For the text-containing cell, return its midpoint in [X, Y] coordinate format. 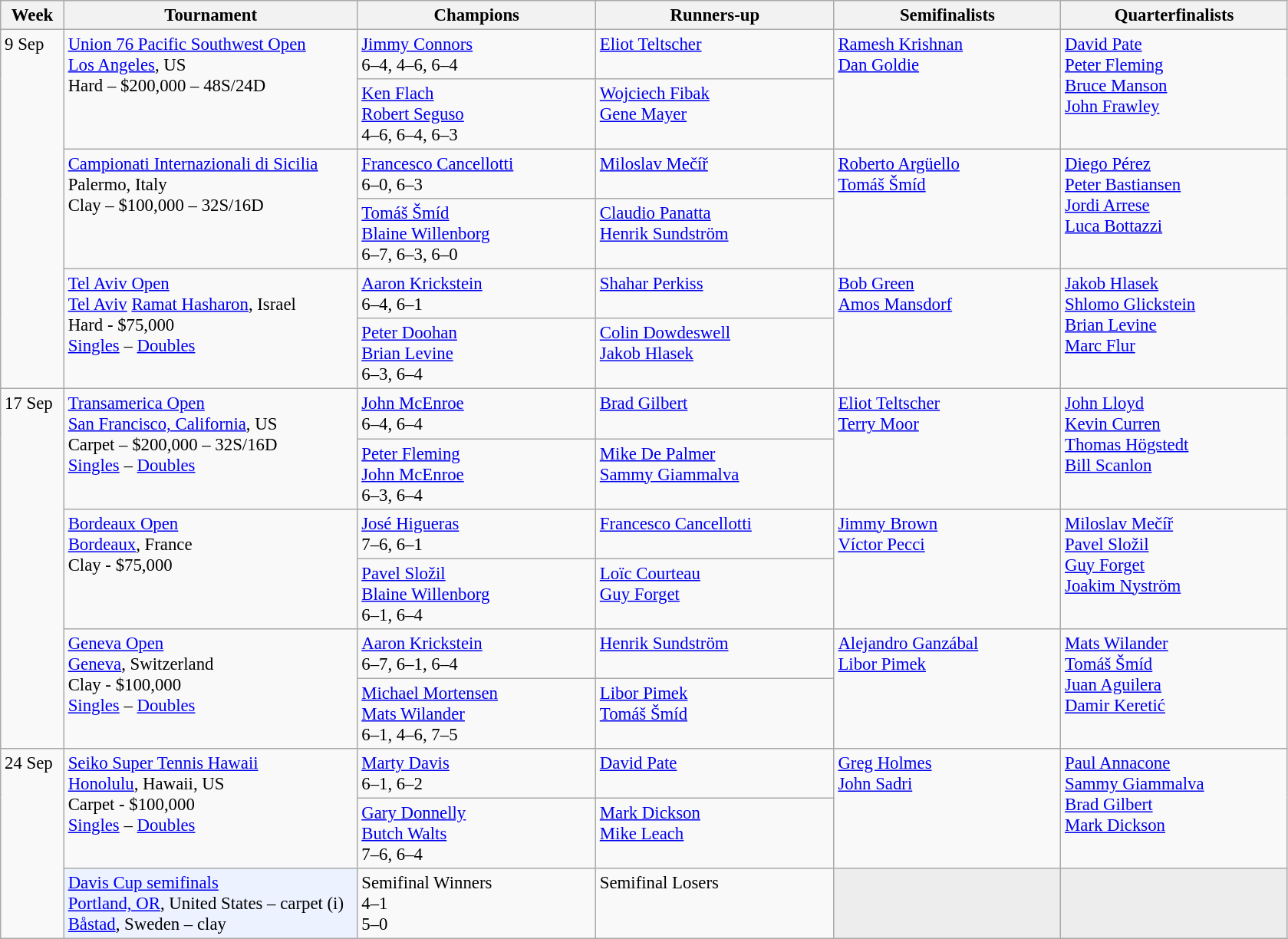
Ramesh Krishnan Dan Goldie [947, 90]
Jakob Hlasek Shlomo Glickstein Brian Levine Marc Flur [1174, 329]
Francesco Cancellotti 6–0, 6–3 [477, 175]
Gary Donnelly Butch Walts 7–6, 6–4 [477, 833]
Eliot Teltscher [715, 55]
Runners-up [715, 15]
Michael Mortensen Mats Wilander 6–1, 4–6, 7–5 [477, 713]
Claudio Panatta Henrik Sundström [715, 234]
Peter Doohan Brian Levine 6–3, 6–4 [477, 354]
Davis Cup semifinals Portland, OR, United States – carpet (i)Båstad, Sweden – clay [210, 904]
Loïc Courteau Guy Forget [715, 594]
Week [32, 15]
Tournament [210, 15]
Jimmy Connors 6–4, 4–6, 6–4 [477, 55]
Peter Fleming John McEnroe 6–3, 6–4 [477, 474]
Shahar Perkiss [715, 295]
Brad Gilbert [715, 414]
Semifinal Losers [715, 904]
Aaron Krickstein 6–4, 6–1 [477, 295]
Semifinalists [947, 15]
Colin Dowdeswell Jakob Hlasek [715, 354]
Seiko Super Tennis Hawaii Honolulu, Hawaii, US Carpet - $100,000 Singles – Doubles [210, 809]
Bob Green Amos Mansdorf [947, 329]
Eliot Teltscher Terry Moor [947, 449]
John McEnroe 6–4, 6–4 [477, 414]
Jimmy Brown Víctor Pecci [947, 568]
Henrik Sundström [715, 654]
24 Sep [32, 844]
Tel Aviv Open Tel Aviv Ramat Hasharon, Israel Hard - $75,000 Singles – Doubles [210, 329]
Wojciech Fibak Gene Mayer [715, 114]
Semifinal Winners 4–1 5–0 [477, 904]
Mike De Palmer Sammy Giammalva [715, 474]
9 Sep [32, 210]
17 Sep [32, 569]
Champions [477, 15]
Marty Davis 6–1, 6–2 [477, 773]
Pavel Složil Blaine Willenborg 6–1, 6–4 [477, 594]
David Pate [715, 773]
Roberto Argüello Tomáš Šmíd [947, 209]
Libor Pimek Tomáš Šmíd [715, 713]
Paul Annacone Sammy Giammalva Brad Gilbert Mark Dickson [1174, 809]
Greg Holmes John Sadri [947, 809]
José Higueras 7–6, 6–1 [477, 534]
Transamerica Open San Francisco, California, US Carpet – $200,000 – 32S/16D Singles – Doubles [210, 449]
Miloslav Mečíř [715, 175]
Miloslav Mečíř Pavel Složil Guy Forget Joakim Nyström [1174, 568]
John Lloyd Kevin Curren Thomas Högstedt Bill Scanlon [1174, 449]
Bordeaux Open Bordeaux, France Clay - $75,000 [210, 568]
Quarterfinalists [1174, 15]
Diego Pérez Peter Bastiansen Jordi Arrese Luca Bottazzi [1174, 209]
Campionati Internazionali di Sicilia Palermo, Italy Clay – $100,000 – 32S/16D [210, 209]
Ken Flach Robert Seguso 4–6, 6–4, 6–3 [477, 114]
Mark Dickson Mike Leach [715, 833]
Alejandro Ganzábal Libor Pimek [947, 688]
Mats Wilander Tomáš Šmíd Juan Aguilera Damir Keretić [1174, 688]
David Pate Peter Fleming Bruce Manson John Frawley [1174, 90]
Geneva Open Geneva, Switzerland Clay - $100,000 Singles – Doubles [210, 688]
Aaron Krickstein 6–7, 6–1, 6–4 [477, 654]
Francesco Cancellotti [715, 534]
Tomáš Šmíd Blaine Willenborg 6–7, 6–3, 6–0 [477, 234]
Union 76 Pacific Southwest Open Los Angeles, US Hard – $200,000 – 48S/24D [210, 90]
